Detect which cell encompasses the target text, then output its [X, Y] center coordinate. 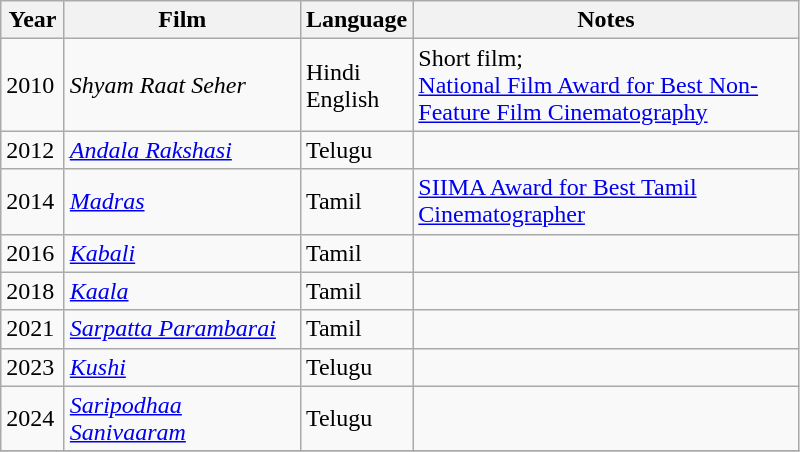
2016 [33, 253]
2010 [33, 85]
SIIMA Award for Best Tamil Cinematographer [606, 202]
2024 [33, 418]
Notes [606, 20]
Madras [182, 202]
Year [33, 20]
Shyam Raat Seher [182, 85]
Sarpatta Parambarai [182, 329]
Andala Rakshasi [182, 150]
HindiEnglish [356, 85]
2012 [33, 150]
2021 [33, 329]
2018 [33, 291]
Kabali [182, 253]
Saripodhaa Sanivaaram [182, 418]
Language [356, 20]
Film [182, 20]
2014 [33, 202]
Kushi [182, 367]
Kaala [182, 291]
Short film;National Film Award for Best Non-Feature Film Cinematography [606, 85]
2023 [33, 367]
